Determine the (X, Y) coordinate at the center of the cell enclosing the given text.  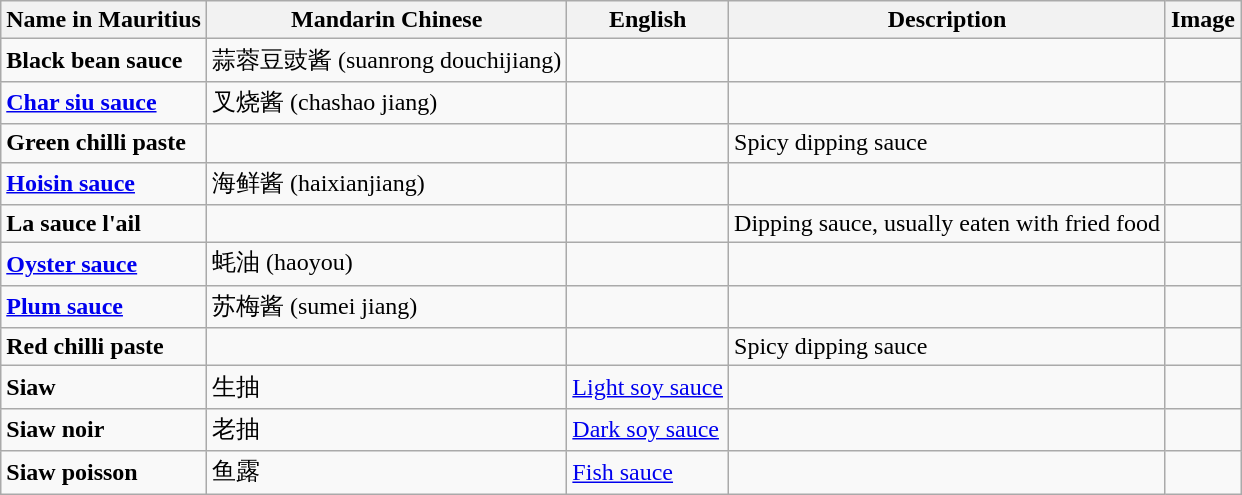
English (648, 20)
海鲜酱 (haixianjiang) (386, 184)
Char siu sauce (104, 102)
老抽 (386, 430)
Black bean sauce (104, 60)
鱼露 (386, 472)
蒜蓉豆豉酱 (suanrong douchijiang) (386, 60)
生抽 (386, 388)
Name in Mauritius (104, 20)
Plum sauce (104, 306)
Green chilli paste (104, 143)
Oyster sauce (104, 264)
Red chilli paste (104, 347)
Hoisin sauce (104, 184)
蚝油 (haoyou) (386, 264)
Dipping sauce, usually eaten with fried food (948, 224)
La sauce l'ail (104, 224)
Dark soy sauce (648, 430)
Mandarin Chinese (386, 20)
叉烧酱 (chashao jiang) (386, 102)
Description (948, 20)
Image (1202, 20)
苏梅酱 (sumei jiang) (386, 306)
Siaw poisson (104, 472)
Light soy sauce (648, 388)
Fish sauce (648, 472)
Siaw noir (104, 430)
Siaw (104, 388)
